Scan for the cell matching the given text and deliver its [X, Y] coordinate at center. 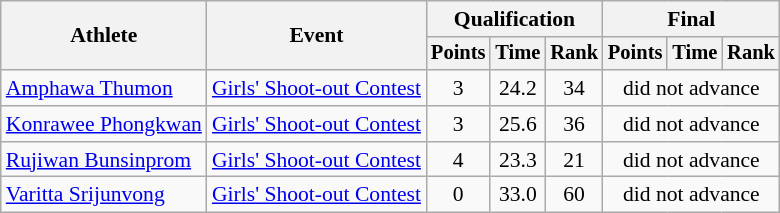
23.3 [518, 160]
0 [458, 195]
33.0 [518, 195]
24.2 [518, 88]
Event [316, 36]
Amphawa Thumon [104, 88]
25.6 [518, 124]
Qualification [514, 19]
Rujiwan Bunsinprom [104, 160]
36 [574, 124]
Konrawee Phongkwan [104, 124]
Varitta Srijunvong [104, 195]
21 [574, 160]
34 [574, 88]
60 [574, 195]
Athlete [104, 36]
4 [458, 160]
Final [692, 19]
